Detect which cell encompasses the target text, then output its [X, Y] center coordinate. 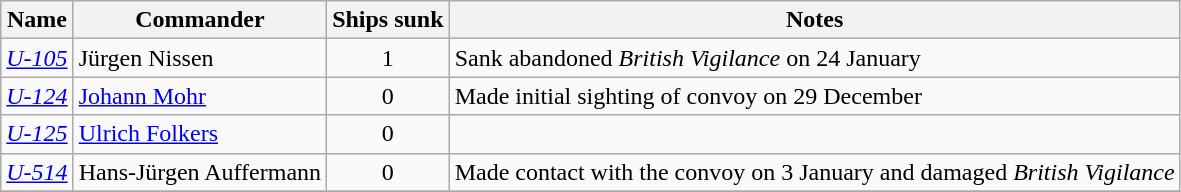
U-125 [37, 134]
Ships sunk [388, 20]
Hans-Jürgen Auffermann [200, 172]
Made initial sighting of convoy on 29 December [814, 96]
Sank abandoned British Vigilance on 24 January [814, 58]
Made contact with the convoy on 3 January and damaged British Vigilance [814, 172]
U-124 [37, 96]
Notes [814, 20]
Name [37, 20]
Johann Mohr [200, 96]
Commander [200, 20]
Ulrich Folkers [200, 134]
U-105 [37, 58]
1 [388, 58]
Jürgen Nissen [200, 58]
U-514 [37, 172]
